From the cell containing the given text, extract its center point as [x, y] coordinate. 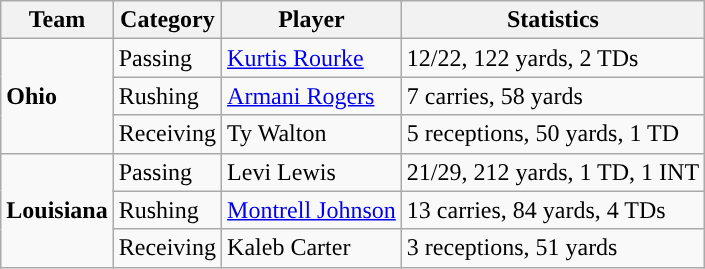
Kurtis Rourke [312, 58]
21/29, 212 yards, 1 TD, 1 INT [552, 172]
Category [167, 20]
12/22, 122 yards, 2 TDs [552, 58]
Louisiana [57, 210]
3 receptions, 51 yards [552, 248]
Ty Walton [312, 134]
7 carries, 58 yards [552, 96]
Statistics [552, 20]
Ohio [57, 96]
Team [57, 20]
Armani Rogers [312, 96]
Player [312, 20]
5 receptions, 50 yards, 1 TD [552, 134]
Kaleb Carter [312, 248]
Montrell Johnson [312, 210]
Levi Lewis [312, 172]
13 carries, 84 yards, 4 TDs [552, 210]
